Locate the cell with the specified text and output its (x, y) center coordinate. 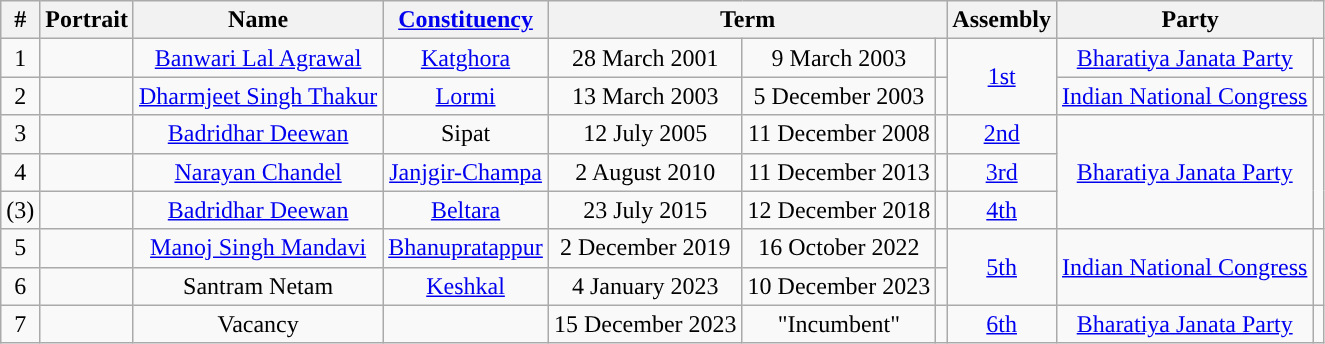
28 March 2001 (645, 58)
12 July 2005 (645, 134)
5th (1002, 267)
13 March 2003 (645, 96)
10 December 2023 (839, 286)
5 December 2003 (839, 96)
Portrait (87, 20)
1st (1002, 77)
6 (20, 286)
Party (1190, 20)
"Incumbent" (839, 324)
2 December 2019 (645, 248)
Keshkal (466, 286)
# (20, 20)
Assembly (1002, 20)
(3) (20, 210)
Janjgir-Champa (466, 172)
Katghora (466, 58)
3 (20, 134)
Constituency (466, 20)
3rd (1002, 172)
12 December 2018 (839, 210)
11 December 2008 (839, 134)
Dharmjeet Singh Thakur (258, 96)
Vacancy (258, 324)
11 December 2013 (839, 172)
9 March 2003 (839, 58)
4 (20, 172)
Santram Netam (258, 286)
2 August 2010 (645, 172)
4th (1002, 210)
Beltara (466, 210)
15 December 2023 (645, 324)
23 July 2015 (645, 210)
6th (1002, 324)
Lormi (466, 96)
Banwari Lal Agrawal (258, 58)
2nd (1002, 134)
4 January 2023 (645, 286)
5 (20, 248)
Sipat (466, 134)
Manoj Singh Mandavi (258, 248)
16 October 2022 (839, 248)
1 (20, 58)
2 (20, 96)
Bhanupratappur (466, 248)
Narayan Chandel (258, 172)
Name (258, 20)
7 (20, 324)
Term (747, 20)
